Identify which cell holds the provided text, then report its (X, Y) central coordinate. 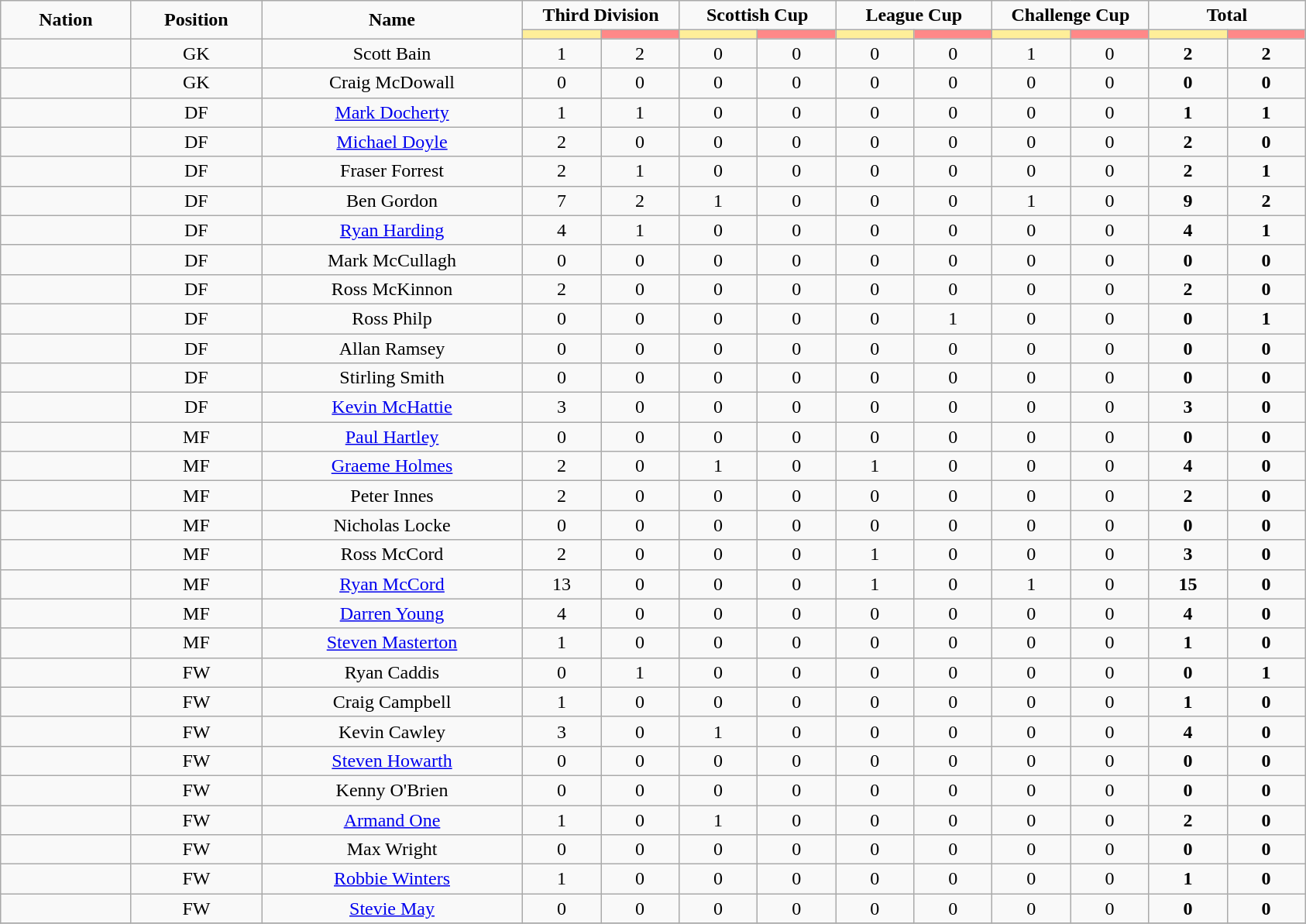
Steven Masterton (392, 643)
Ross Philp (392, 318)
13 (561, 584)
Max Wright (392, 850)
Peter Innes (392, 496)
9 (1188, 201)
Challenge Cup (1071, 15)
Armand One (392, 820)
Nicholas Locke (392, 525)
Third Division (600, 15)
Ben Gordon (392, 201)
Kenny O'Brien (392, 790)
Steven Howarth (392, 761)
Position (196, 20)
Stevie May (392, 909)
Ross McCord (392, 555)
Graeme Holmes (392, 466)
Allan Ramsey (392, 348)
Ross McKinnon (392, 289)
Fraser Forrest (392, 171)
7 (561, 201)
Kevin Cawley (392, 731)
Name (392, 20)
Craig McDowall (392, 83)
Michael Doyle (392, 142)
Darren Young (392, 613)
Robbie Winters (392, 879)
Ryan McCord (392, 584)
Ryan Harding (392, 230)
15 (1188, 584)
Scott Bain (392, 53)
Scottish Cup (758, 15)
Kevin McHattie (392, 407)
Total (1227, 15)
Craig Campbell (392, 702)
League Cup (914, 15)
Stirling Smith (392, 378)
Ryan Caddis (392, 672)
Mark McCullagh (392, 259)
Mark Docherty (392, 112)
Nation (66, 20)
Paul Hartley (392, 437)
